Output the (X, Y) coordinate of the center of the cell containing the given text.  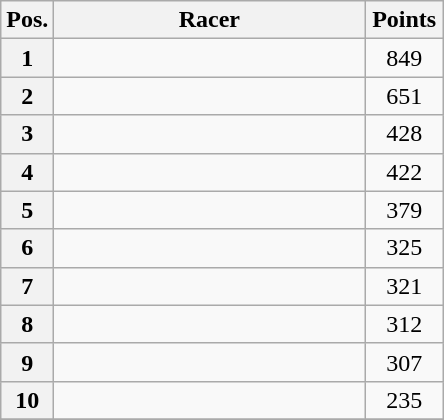
10 (28, 400)
8 (28, 324)
2 (28, 96)
849 (404, 58)
312 (404, 324)
5 (28, 210)
321 (404, 286)
3 (28, 134)
325 (404, 248)
7 (28, 286)
1 (28, 58)
4 (28, 172)
Points (404, 20)
422 (404, 172)
6 (28, 248)
9 (28, 362)
379 (404, 210)
307 (404, 362)
428 (404, 134)
235 (404, 400)
Racer (210, 20)
Pos. (28, 20)
651 (404, 96)
